Identify which cell holds the provided text, then report its (X, Y) central coordinate. 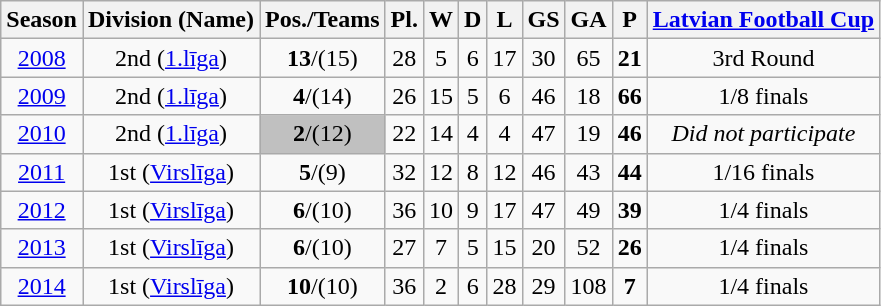
GS (544, 20)
4/(14) (323, 96)
65 (588, 58)
1/8 finals (763, 96)
2011 (42, 172)
10 (440, 210)
GA (588, 20)
8 (473, 172)
Pl. (404, 20)
13/(15) (323, 58)
P (630, 20)
49 (588, 210)
L (504, 20)
14 (440, 134)
52 (588, 248)
2 (440, 286)
3rd Round (763, 58)
66 (630, 96)
39 (630, 210)
9 (473, 210)
2014 (42, 286)
Did not participate (763, 134)
22 (404, 134)
W (440, 20)
27 (404, 248)
43 (588, 172)
Division (Name) (170, 20)
D (473, 20)
21 (630, 58)
Season (42, 20)
Latvian Football Cup (763, 20)
2/(12) (323, 134)
44 (630, 172)
29 (544, 286)
10/(10) (323, 286)
1/16 finals (763, 172)
2012 (42, 210)
5/(9) (323, 172)
18 (588, 96)
2013 (42, 248)
19 (588, 134)
32 (404, 172)
2009 (42, 96)
2010 (42, 134)
20 (544, 248)
Pos./Teams (323, 20)
30 (544, 58)
108 (588, 286)
2008 (42, 58)
